Extract the [x, y] coordinate from the center of the cell holding the provided text.  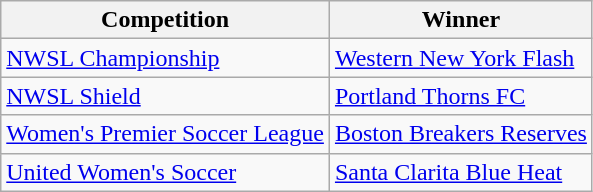
Western New York Flash [460, 58]
Santa Clarita Blue Heat [460, 172]
Portland Thorns FC [460, 96]
Women's Premier Soccer League [166, 134]
NWSL Championship [166, 58]
Competition [166, 20]
Boston Breakers Reserves [460, 134]
NWSL Shield [166, 96]
United Women's Soccer [166, 172]
Winner [460, 20]
